Pinpoint the cell where the given text exists, returning its [x, y] midpoint coordinate. 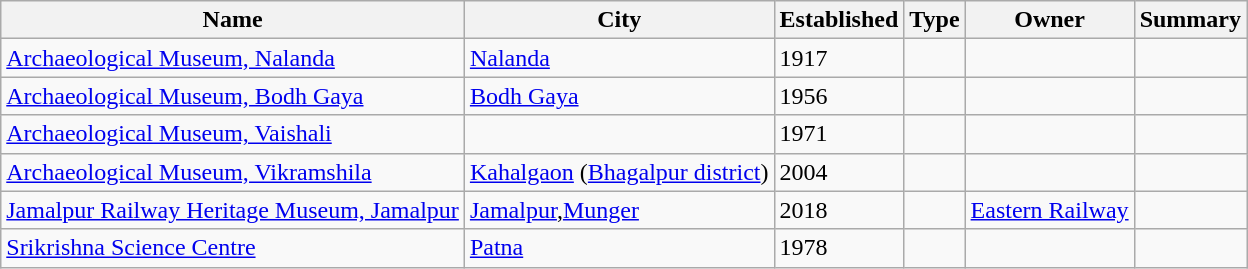
Patna [619, 248]
Jamalpur,Munger [619, 210]
Owner [1050, 20]
Kahalgaon (Bhagalpur district) [619, 172]
Jamalpur Railway Heritage Museum, Jamalpur [233, 210]
Eastern Railway [1050, 210]
Archaeological Museum, Nalanda [233, 58]
Archaeological Museum, Vikramshila [233, 172]
1978 [839, 248]
Bodh Gaya [619, 96]
Nalanda [619, 58]
2018 [839, 210]
1971 [839, 134]
2004 [839, 172]
Type [934, 20]
1917 [839, 58]
Summary [1190, 20]
Srikrishna Science Centre [233, 248]
Archaeological Museum, Vaishali [233, 134]
Name [233, 20]
Archaeological Museum, Bodh Gaya [233, 96]
Established [839, 20]
City [619, 20]
1956 [839, 96]
